Capture the cell that displays the provided text and extract its (X, Y) central coordinate. 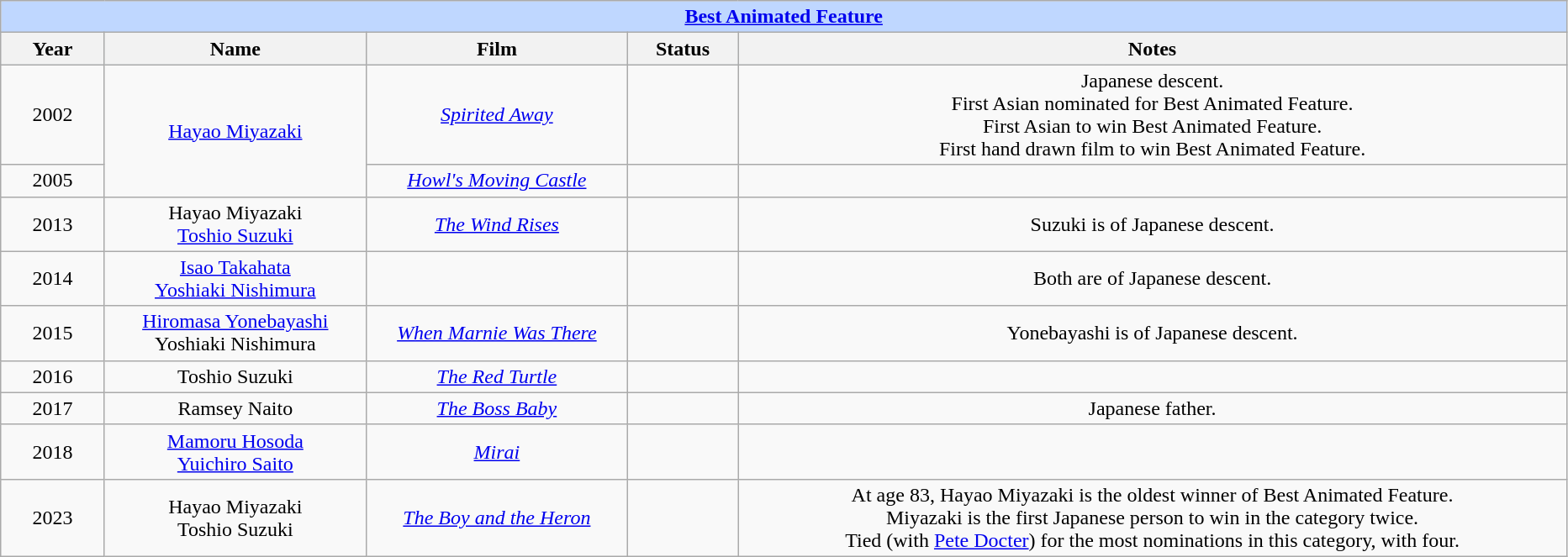
2014 (53, 279)
Suzuki is of Japanese descent. (1153, 223)
2002 (53, 114)
2023 (53, 518)
Hayao Miyazaki (235, 131)
Both are of Japanese descent. (1153, 279)
Year (53, 49)
Spirited Away (496, 114)
The Boss Baby (496, 408)
The Wind Rises (496, 223)
Japanese father. (1153, 408)
2017 (53, 408)
Howl's Moving Castle (496, 181)
2016 (53, 376)
Name (235, 49)
2018 (53, 452)
Toshio Suzuki (235, 376)
Ramsey Naito (235, 408)
Mirai (496, 452)
Isao TakahataYoshiaki Nishimura (235, 279)
Film (496, 49)
Notes (1153, 49)
The Boy and the Heron (496, 518)
Mamoru HosodaYuichiro Saito (235, 452)
Hiromasa YonebayashiYoshiaki Nishimura (235, 333)
The Red Turtle (496, 376)
2013 (53, 223)
Yonebayashi is of Japanese descent. (1153, 333)
Status (683, 49)
When Marnie Was There (496, 333)
2015 (53, 333)
Best Animated Feature (784, 17)
2005 (53, 181)
